Return [X, Y] of the center of cell containing provided text 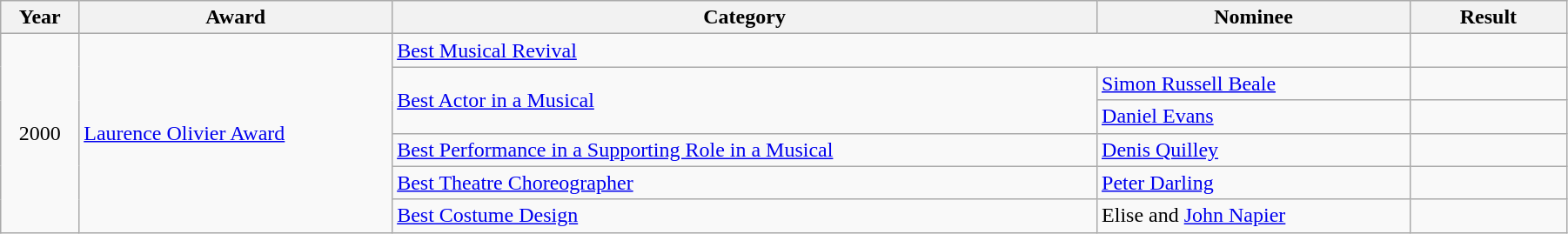
Laurence Olivier Award [236, 133]
Elise and John Napier [1254, 216]
Best Performance in a Supporting Role in a Musical [745, 150]
Simon Russell Beale [1254, 84]
Best Theatre Choreographer [745, 183]
Best Costume Design [745, 216]
Daniel Evans [1254, 117]
Result [1488, 17]
Category [745, 17]
Denis Quilley [1254, 150]
Nominee [1254, 17]
Best Actor in a Musical [745, 100]
Peter Darling [1254, 183]
Best Musical Revival [901, 50]
2000 [40, 133]
Award [236, 17]
Year [40, 17]
